For the text-containing cell, return its midpoint in (x, y) coordinate format. 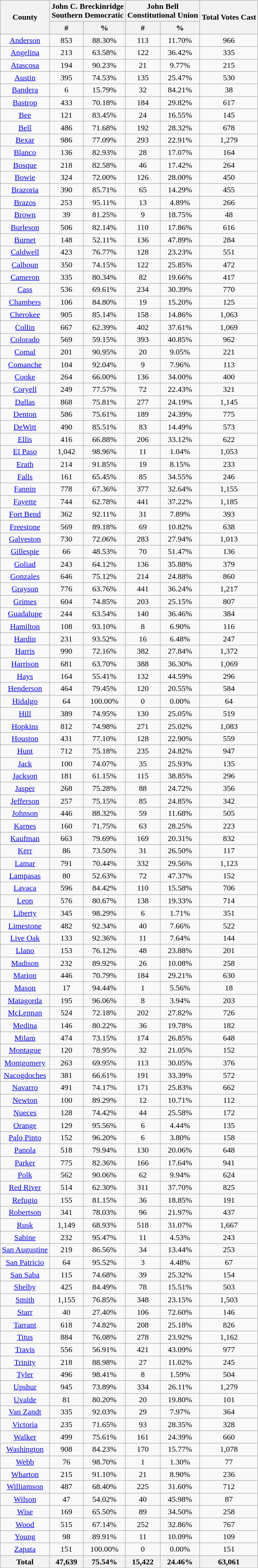
84.49% (104, 1287)
78.03% (104, 1213)
21.97% (180, 1213)
Tarrant (25, 1325)
Navarro (25, 1088)
166 (142, 1163)
Kerr (25, 851)
63.70% (104, 664)
905 (66, 315)
Grimes (25, 602)
28.00% (180, 178)
91.85% (104, 464)
1,162 (229, 1337)
Gillespie (25, 551)
112 (229, 1100)
11.68% (180, 813)
170 (142, 1449)
Travis (25, 1349)
257 (66, 801)
266 (229, 202)
88.32% (104, 813)
26.50% (180, 851)
15.79% (104, 90)
941 (229, 1163)
36.30% (180, 664)
47,639 (66, 1562)
95.56% (104, 1125)
32.86% (180, 1524)
117 (229, 851)
Comal (25, 352)
6.90% (180, 626)
1,185 (229, 502)
16 (142, 639)
624 (229, 1175)
22.90% (180, 738)
92.34% (104, 926)
23.88% (180, 950)
70.79% (104, 976)
384 (229, 614)
364 (229, 1412)
76.08% (104, 1337)
807 (229, 602)
681 (66, 664)
36.46% (180, 614)
825 (229, 1188)
3.80% (180, 1138)
Hamilton (25, 626)
19.80% (180, 1400)
332 (142, 863)
34.55% (180, 477)
El Paso (25, 452)
622 (229, 439)
67 (229, 1262)
62.30% (104, 1188)
908 (66, 1449)
596 (66, 888)
791 (66, 863)
80.20% (104, 1400)
Total Votes Cast (229, 17)
108 (66, 626)
70.44% (104, 863)
662 (229, 1088)
Uvalde (25, 1400)
4.89% (180, 202)
Upshur (25, 1387)
450 (229, 178)
514 (66, 1188)
65.45% (104, 477)
Llano (25, 950)
986 (66, 140)
71.65% (104, 1425)
348 (142, 1300)
Limestone (25, 926)
26.11% (180, 1387)
9.05% (180, 352)
7.96% (180, 365)
Liberty (25, 913)
472 (229, 265)
Bosque (25, 165)
1.71% (180, 913)
522 (229, 926)
853 (66, 40)
Cooke (25, 377)
95.47% (104, 1237)
70.18% (104, 103)
9.94% (180, 1175)
Hays (25, 676)
15.20% (180, 302)
75.81% (104, 402)
660 (229, 1437)
Van Zandt (25, 1412)
576 (66, 901)
174 (142, 1038)
85.14% (104, 315)
278 (142, 1337)
26.85% (180, 1038)
43.09% (180, 1349)
96.20% (104, 1138)
80.34% (104, 277)
27.94% (180, 539)
24.46% (180, 1562)
25.47% (180, 78)
33.39% (180, 1075)
Erath (25, 464)
Hidalgo (25, 701)
1,123 (229, 863)
67.36% (104, 489)
29 (142, 1412)
556 (66, 1349)
572 (229, 1075)
John C. BreckinridgeSouthern Democratic (87, 11)
74.85% (104, 602)
11.02% (180, 1362)
80 (66, 876)
25.58% (180, 1113)
345 (66, 913)
89.91% (104, 1537)
75.15% (104, 801)
19.78% (180, 1025)
14.86% (180, 315)
154 (229, 1275)
8.90% (180, 1474)
89.92% (104, 963)
Robertson (25, 1213)
29.56% (180, 863)
Dallas (25, 402)
506 (66, 227)
15.58% (180, 888)
Jack (25, 764)
7.89% (180, 514)
28 (142, 152)
132 (142, 676)
82.93% (104, 152)
62.39% (104, 327)
81 (66, 1400)
1.04% (180, 452)
362 (66, 514)
66 (66, 551)
10.82% (180, 526)
Nacogdoches (25, 1075)
25.18% (180, 1325)
47 (66, 1499)
73.89% (104, 1387)
14.49% (180, 427)
San Augustine (25, 1250)
945 (66, 1387)
474 (66, 1038)
46 (142, 165)
Marion (25, 976)
Goliad (25, 564)
25.05% (180, 714)
153 (66, 950)
29.21% (180, 976)
860 (229, 577)
70 (142, 551)
Fannin (25, 489)
Smith (25, 1300)
92.36% (104, 938)
22.43% (180, 390)
38.85% (180, 776)
74.53% (104, 78)
Milam (25, 1038)
89 (142, 1512)
28.32% (180, 127)
28.25% (180, 826)
284 (229, 240)
Refugio (25, 1200)
74.68% (104, 1275)
95.52% (104, 1262)
10.71% (180, 1100)
767 (229, 1524)
27.84% (180, 651)
148 (66, 240)
140 (142, 614)
15.77% (180, 1449)
586 (66, 414)
8.15% (180, 464)
63.76% (104, 589)
22.91% (180, 140)
1,503 (229, 1300)
Austin (25, 78)
491 (66, 1088)
Calhoun (25, 265)
714 (229, 901)
80.67% (104, 901)
402 (142, 327)
91.10% (104, 1474)
18.75% (180, 215)
646 (66, 577)
342 (229, 801)
977 (229, 1349)
78 (142, 1287)
18 (229, 988)
1,217 (229, 589)
Brown (25, 215)
1,372 (229, 651)
29.82% (180, 103)
Brazoria (25, 190)
Ellis (25, 439)
1.59% (180, 1375)
Wood (25, 1524)
75.54% (104, 1562)
63 (142, 826)
DeWitt (25, 427)
59.15% (104, 339)
24.82% (180, 751)
328 (229, 1425)
52.11% (104, 240)
630 (229, 976)
283 (142, 539)
382 (142, 651)
24 (142, 115)
Brazos (25, 202)
73.15% (104, 1038)
268 (66, 789)
Collin (25, 327)
324 (66, 178)
551 (229, 252)
433 (66, 103)
77.10% (104, 738)
John BellConstitutional Union (162, 11)
74.15% (104, 265)
Titus (25, 1337)
Chambers (25, 302)
24.72% (180, 789)
28.35% (180, 1425)
464 (66, 689)
311 (142, 1188)
389 (66, 714)
83.45% (104, 115)
341 (66, 1213)
90.23% (104, 65)
231 (66, 639)
1,083 (229, 726)
24.88% (180, 577)
24.19% (180, 402)
23.92% (180, 1337)
Anderson (25, 40)
72.18% (104, 1013)
95.11% (104, 202)
20.55% (180, 689)
36.24% (180, 589)
244 (66, 614)
195 (66, 1001)
423 (66, 252)
381 (66, 1075)
Medina (25, 1025)
884 (66, 1337)
213 (66, 53)
26 (142, 963)
31.60% (180, 1487)
78.95% (104, 1050)
Hardin (25, 639)
65.50% (104, 1512)
Guadalupe (25, 614)
125 (229, 302)
Henderson (25, 689)
80.22% (104, 1025)
171 (142, 1088)
66.88% (104, 439)
Polk (25, 1175)
13.44% (180, 1250)
Young (25, 1537)
84.23% (104, 1449)
Rusk (25, 1225)
72.06% (104, 539)
868 (66, 402)
990 (66, 651)
15,422 (142, 1562)
155 (66, 1200)
202 (142, 1013)
27.82% (180, 1013)
90.95% (104, 352)
92.04% (104, 365)
Mason (25, 988)
Jackson (25, 776)
121 (66, 115)
1,053 (229, 452)
455 (229, 190)
82.36% (104, 1163)
34.50% (180, 1512)
271 (142, 726)
496 (66, 1375)
Leon (25, 901)
92.03% (104, 1412)
35 (142, 764)
524 (66, 1013)
Atascosa (25, 65)
34.00% (180, 377)
63.58% (104, 53)
72.00% (104, 178)
194 (66, 65)
770 (229, 290)
75.18% (104, 751)
Newton (25, 1100)
109 (229, 1537)
19.66% (180, 277)
74.17% (104, 1088)
249 (66, 390)
90.06% (104, 1175)
379 (229, 564)
11.70% (180, 40)
67.14% (104, 1524)
Starr (25, 1312)
Bee (25, 115)
77 (229, 1462)
812 (66, 726)
Cameron (25, 277)
144 (229, 938)
726 (229, 1013)
40.85% (180, 339)
6.48% (180, 639)
223 (229, 826)
94.44% (104, 988)
9.77% (180, 65)
30.39% (180, 290)
776 (66, 589)
93 (142, 1425)
69 (142, 526)
17.86% (180, 227)
13 (142, 202)
74.95% (104, 714)
437 (229, 1213)
431 (66, 738)
Freestone (25, 526)
559 (229, 738)
604 (66, 602)
Walker (25, 1437)
778 (66, 489)
55.41% (104, 676)
38 (229, 90)
Williamson (25, 1487)
84.42% (104, 888)
37.61% (180, 327)
25.93% (180, 764)
88.98% (104, 1362)
1,042 (66, 452)
25.32% (180, 1275)
Victoria (25, 1425)
79.45% (104, 689)
616 (229, 227)
Fayette (25, 502)
Harrison (25, 664)
19.33% (180, 901)
Live Oak (25, 938)
44.59% (180, 676)
245 (229, 1362)
16.55% (180, 115)
1,078 (229, 1449)
93.52% (104, 639)
133 (66, 938)
101 (229, 1400)
356 (229, 789)
62 (142, 1175)
Grayson (25, 589)
74.42% (104, 1113)
129 (66, 1125)
74.98% (104, 726)
515 (66, 1524)
Madison (25, 963)
519 (229, 714)
390 (66, 190)
73.50% (104, 851)
96 (142, 1213)
69.95% (104, 1063)
Wilson (25, 1499)
573 (229, 427)
4.53% (180, 1237)
263 (66, 1063)
27.40% (104, 1312)
536 (66, 290)
17 (66, 988)
233 (229, 464)
Wise (25, 1512)
17.07% (180, 152)
32.64% (180, 489)
706 (229, 888)
37.70% (180, 1188)
44 (142, 1113)
48.53% (104, 551)
277 (142, 402)
20.31% (180, 838)
Caldwell (25, 252)
425 (66, 1287)
71.68% (104, 127)
487 (66, 1487)
88.30% (104, 40)
Panola (25, 1150)
234 (142, 290)
63.54% (104, 614)
74.07% (104, 764)
54.02% (104, 1499)
30.05% (180, 1063)
63,061 (229, 1562)
Hunt (25, 751)
75.28% (104, 789)
24.85% (180, 801)
Parker (25, 1163)
189 (142, 414)
247 (229, 639)
83 (142, 427)
Karnes (25, 826)
10.09% (180, 1537)
23.23% (180, 252)
86.56% (104, 1250)
618 (66, 1325)
667 (66, 327)
45.98% (180, 1499)
Jasper (25, 789)
86 (66, 851)
Johnson (25, 813)
421 (142, 1349)
744 (66, 502)
69.61% (104, 290)
Angelina (25, 53)
77.09% (104, 140)
Burleson (25, 227)
7.66% (180, 926)
76 (66, 1462)
947 (229, 751)
351 (229, 913)
17.42% (180, 165)
145 (229, 115)
503 (229, 1287)
499 (66, 1437)
225 (142, 1487)
87 (229, 1499)
82 (142, 277)
San Patricio (25, 1262)
Webb (25, 1462)
562 (66, 1175)
52.63% (104, 876)
350 (66, 265)
98.70% (104, 1462)
Jefferson (25, 801)
Trinity (25, 1362)
388 (142, 664)
79.94% (104, 1150)
246 (229, 477)
98.96% (104, 452)
62.78% (104, 502)
82.14% (104, 227)
79.69% (104, 838)
71.75% (104, 826)
293 (142, 140)
98 (66, 1537)
64.12% (104, 564)
3 (142, 1262)
Red River (25, 1188)
76.77% (104, 252)
66.61% (104, 1075)
72.60% (180, 1312)
Bowie (25, 178)
678 (229, 127)
Lamar (25, 863)
Hill (25, 714)
76.85% (104, 1300)
Matagorda (25, 1001)
Nueces (25, 1113)
730 (66, 539)
221 (229, 352)
74.82% (104, 1325)
206 (142, 439)
826 (229, 1325)
1,013 (229, 539)
Coryell (25, 390)
Cherokee (25, 315)
138 (142, 901)
12 (142, 1100)
25.85% (180, 265)
Hopkins (25, 726)
18.85% (180, 1200)
68.93% (104, 1225)
21.05% (180, 1050)
17.64% (180, 1163)
Tyler (25, 1375)
4.48% (180, 1262)
77.57% (104, 390)
56.91% (104, 1349)
400 (229, 377)
61.15% (104, 776)
1,149 (66, 1225)
37.22% (180, 502)
89.29% (104, 1100)
59 (142, 813)
25.15% (180, 602)
486 (66, 127)
126 (142, 178)
334 (142, 1387)
490 (66, 427)
14.29% (180, 190)
Colorado (25, 339)
47.37% (180, 876)
504 (229, 1375)
66.00% (104, 377)
Montague (25, 1050)
966 (229, 40)
7.64% (180, 938)
Denton (25, 414)
81.25% (104, 215)
10.08% (180, 963)
68.40% (104, 1487)
82.58% (104, 165)
McLennan (25, 1013)
482 (66, 926)
Bell (25, 127)
65 (142, 190)
192 (142, 127)
Wharton (25, 1474)
1.30% (180, 1462)
172 (229, 1113)
4.44% (180, 1125)
Burnet (25, 240)
208 (142, 1325)
5.56% (180, 988)
89.18% (104, 526)
Houston (25, 738)
47.89% (180, 240)
Harris (25, 651)
160 (66, 826)
Total (25, 1562)
Cass (25, 290)
San Saba (25, 1275)
Falls (25, 477)
93.10% (104, 626)
Shelby (25, 1287)
85.51% (104, 427)
27 (142, 1362)
Palo Pinto (25, 1138)
417 (229, 277)
81.15% (104, 1200)
Kaufman (25, 838)
182 (229, 1025)
96.06% (104, 1001)
25.83% (180, 1088)
Lavaca (25, 888)
530 (229, 78)
23.15% (180, 1300)
85.71% (104, 190)
Comanche (25, 365)
35.88% (180, 564)
Gonzales (25, 577)
84.21% (180, 90)
377 (142, 489)
20.06% (180, 1150)
Bexar (25, 140)
116 (229, 626)
Sabine (25, 1237)
1,667 (229, 1225)
72.16% (104, 651)
31.07% (180, 1225)
962 (229, 339)
92.11% (104, 514)
98.41% (104, 1375)
Blanco (25, 152)
376 (229, 1063)
33.12% (180, 439)
663 (66, 838)
505 (229, 813)
Zapata (25, 1549)
Lampasas (25, 876)
15.51% (180, 1287)
88 (142, 789)
395 (66, 78)
1,063 (229, 315)
84.80% (104, 302)
51.47% (180, 551)
Orange (25, 1125)
321 (229, 390)
236 (229, 1474)
Fort Bend (25, 514)
76.12% (104, 950)
638 (229, 526)
Montgomery (25, 1063)
7.97% (180, 1412)
104 (66, 365)
219 (66, 1250)
25.02% (180, 726)
416 (66, 439)
832 (229, 838)
34 (142, 1250)
98.29% (104, 913)
75.12% (104, 577)
Bandera (25, 90)
252 (142, 1524)
1,145 (229, 402)
Washington (25, 1449)
Galveston (25, 539)
3.94% (180, 1001)
584 (229, 689)
Bastrop (25, 103)
County (25, 17)
617 (229, 103)
181 (66, 776)
36.42% (180, 53)
